Find where the given text appears and provide that cell's center as (X, Y) coordinate. 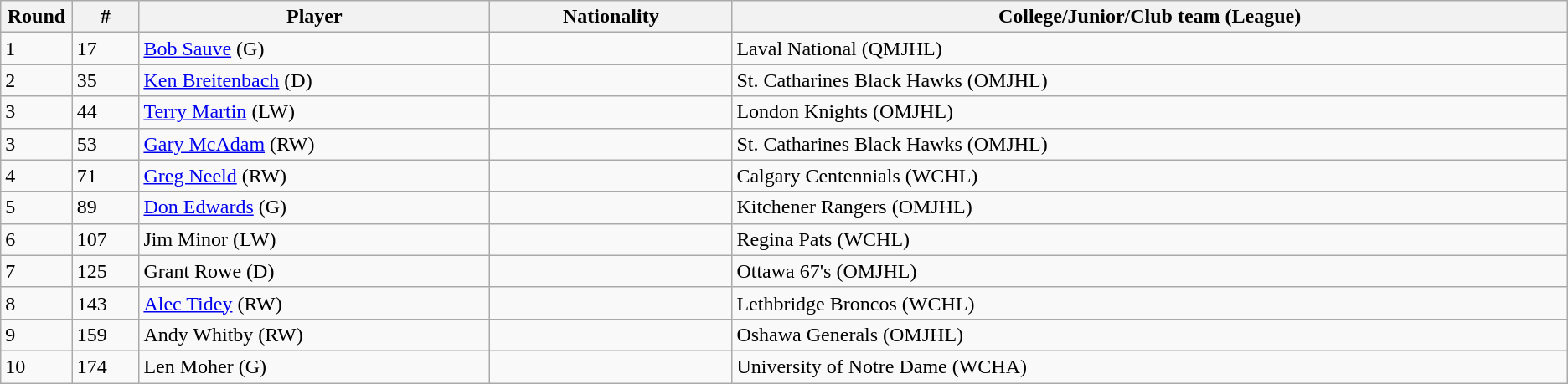
9 (37, 335)
Ken Breitenbach (D) (315, 80)
Greg Neeld (RW) (315, 176)
Round (37, 17)
Grant Rowe (D) (315, 271)
159 (106, 335)
5 (37, 207)
143 (106, 303)
89 (106, 207)
2 (37, 80)
Kitchener Rangers (OMJHL) (1149, 207)
Calgary Centennials (WCHL) (1149, 176)
Regina Pats (WCHL) (1149, 239)
Len Moher (G) (315, 366)
Alec Tidey (RW) (315, 303)
6 (37, 239)
10 (37, 366)
Lethbridge Broncos (WCHL) (1149, 303)
London Knights (OMJHL) (1149, 112)
Don Edwards (G) (315, 207)
Laval National (QMJHL) (1149, 49)
Andy Whitby (RW) (315, 335)
Player (315, 17)
Ottawa 67's (OMJHL) (1149, 271)
Jim Minor (LW) (315, 239)
7 (37, 271)
107 (106, 239)
# (106, 17)
71 (106, 176)
Terry Martin (LW) (315, 112)
35 (106, 80)
Oshawa Generals (OMJHL) (1149, 335)
Gary McAdam (RW) (315, 144)
125 (106, 271)
8 (37, 303)
1 (37, 49)
Bob Sauve (G) (315, 49)
Nationality (611, 17)
17 (106, 49)
53 (106, 144)
4 (37, 176)
University of Notre Dame (WCHA) (1149, 366)
44 (106, 112)
College/Junior/Club team (League) (1149, 17)
174 (106, 366)
